Output the (x, y) coordinate of the center of the cell containing the given text.  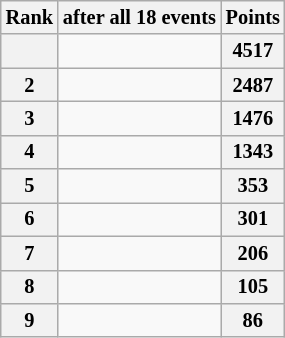
86 (253, 320)
1476 (253, 118)
5 (30, 186)
8 (30, 287)
after all 18 events (140, 17)
4517 (253, 51)
Rank (30, 17)
105 (253, 287)
353 (253, 186)
2 (30, 85)
4 (30, 152)
9 (30, 320)
301 (253, 219)
206 (253, 253)
2487 (253, 85)
7 (30, 253)
3 (30, 118)
6 (30, 219)
1343 (253, 152)
Points (253, 17)
